Pinpoint the cell where the given text exists, returning its [x, y] midpoint coordinate. 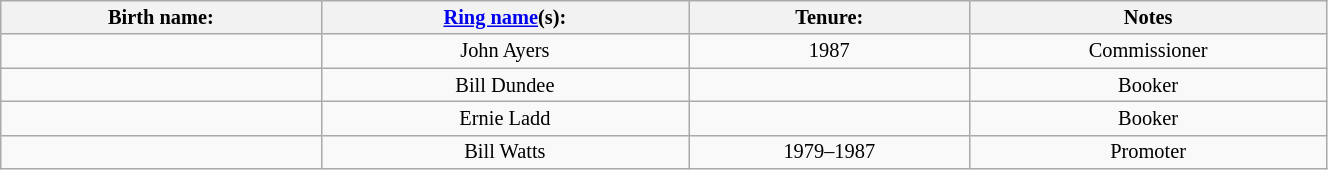
Promoter [1148, 152]
John Ayers [505, 51]
Notes [1148, 17]
Bill Watts [505, 152]
Commissioner [1148, 51]
Ernie Ladd [505, 118]
1987 [830, 51]
1979–1987 [830, 152]
Birth name: [161, 17]
Bill Dundee [505, 85]
Tenure: [830, 17]
Ring name(s): [505, 17]
